Scan for the cell matching the given text and deliver its (x, y) coordinate at center. 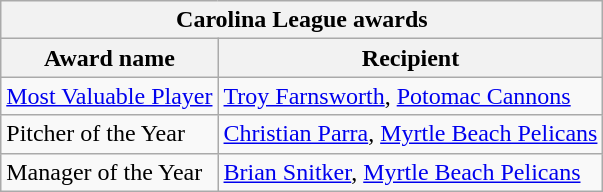
Recipient (410, 58)
Christian Parra, Myrtle Beach Pelicans (410, 134)
Award name (110, 58)
Most Valuable Player (110, 96)
Carolina League awards (302, 20)
Manager of the Year (110, 172)
Troy Farnsworth, Potomac Cannons (410, 96)
Pitcher of the Year (110, 134)
Brian Snitker, Myrtle Beach Pelicans (410, 172)
